From the cell containing the given text, extract its center point as [x, y] coordinate. 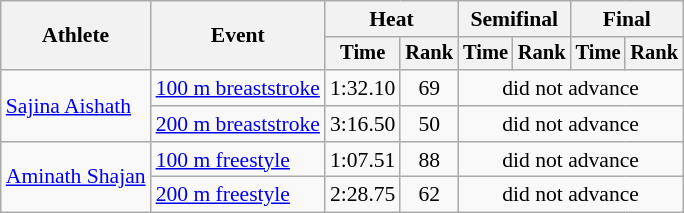
Heat [392, 19]
100 m freestyle [238, 160]
200 m freestyle [238, 195]
2:28.75 [362, 195]
Athlete [76, 36]
1:07.51 [362, 160]
50 [429, 124]
Sajina Aishath [76, 106]
1:32.10 [362, 88]
Aminath Shajan [76, 178]
88 [429, 160]
3:16.50 [362, 124]
Event [238, 36]
Semifinal [514, 19]
Final [627, 19]
100 m breaststroke [238, 88]
200 m breaststroke [238, 124]
62 [429, 195]
69 [429, 88]
